Scan for the cell matching the given text and deliver its [X, Y] coordinate at center. 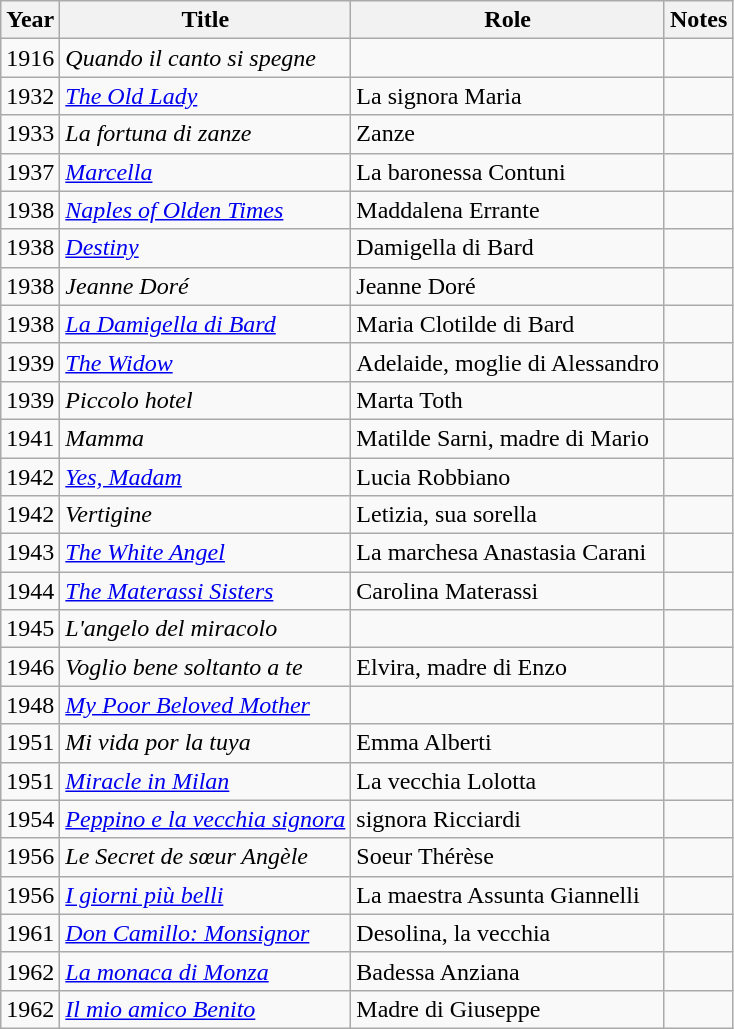
La Damigella di Bard [206, 324]
Mi vida por la tuya [206, 743]
Quando il canto si spegne [206, 58]
Year [30, 20]
The Widow [206, 362]
Peppino e la vecchia signora [206, 819]
The Materassi Sisters [206, 591]
Le Secret de sœur Angèle [206, 857]
Lucia Robbiano [508, 477]
Don Camillo: Monsignor [206, 933]
La signora Maria [508, 96]
La fortuna di zanze [206, 134]
Maria Clotilde di Bard [508, 324]
Yes, Madam [206, 477]
La baronessa Contuni [508, 172]
1946 [30, 667]
Piccolo hotel [206, 400]
1948 [30, 705]
Voglio bene soltanto a te [206, 667]
1954 [30, 819]
Naples of Olden Times [206, 210]
1945 [30, 629]
Damigella di Bard [508, 248]
Matilde Sarni, madre di Mario [508, 438]
Maddalena Errante [508, 210]
La maestra Assunta Giannelli [508, 895]
Mamma [206, 438]
Marcella [206, 172]
1961 [30, 933]
Emma Alberti [508, 743]
La marchesa Anastasia Carani [508, 553]
The Old Lady [206, 96]
1937 [30, 172]
Title [206, 20]
Il mio amico Benito [206, 1009]
1916 [30, 58]
Marta Toth [508, 400]
Destiny [206, 248]
Soeur Thérèse [508, 857]
1932 [30, 96]
1933 [30, 134]
Adelaide, moglie di Alessandro [508, 362]
1943 [30, 553]
Role [508, 20]
1944 [30, 591]
My Poor Beloved Mother [206, 705]
The White Angel [206, 553]
Miracle in Milan [206, 781]
La monaca di Monza [206, 971]
Letizia, sua sorella [508, 515]
Notes [698, 20]
Madre di Giuseppe [508, 1009]
signora Ricciardi [508, 819]
Zanze [508, 134]
Badessa Anziana [508, 971]
La vecchia Lolotta [508, 781]
1941 [30, 438]
L'angelo del miracolo [206, 629]
Vertigine [206, 515]
Elvira, madre di Enzo [508, 667]
I giorni più belli [206, 895]
Desolina, la vecchia [508, 933]
Carolina Materassi [508, 591]
